For the text-containing cell, return its midpoint in [x, y] coordinate format. 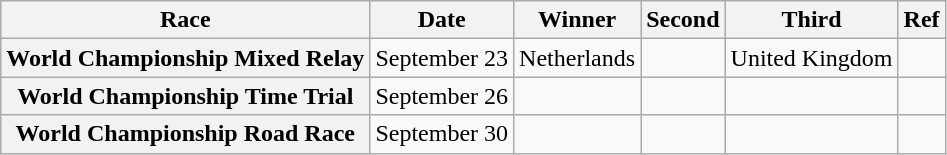
Date [442, 20]
Second [683, 20]
World Championship Mixed Relay [186, 58]
September 26 [442, 96]
Third [812, 20]
World Championship Time Trial [186, 96]
Netherlands [578, 58]
September 30 [442, 134]
United Kingdom [812, 58]
Ref [922, 20]
Winner [578, 20]
Race [186, 20]
September 23 [442, 58]
World Championship Road Race [186, 134]
